Extract the [x, y] coordinate from the center of the cell holding the provided text.  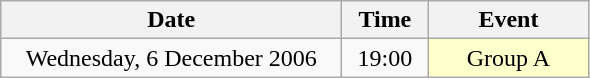
Group A [508, 58]
Wednesday, 6 December 2006 [172, 58]
Time [385, 20]
Event [508, 20]
Date [172, 20]
19:00 [385, 58]
